From the cell containing the given text, extract its center point as [X, Y] coordinate. 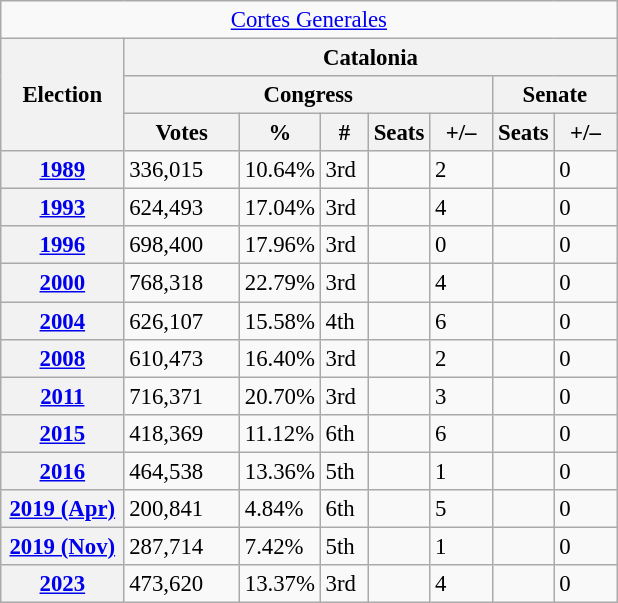
15.58% [280, 321]
17.04% [280, 208]
10.64% [280, 170]
13.37% [280, 584]
698,400 [182, 245]
610,473 [182, 358]
2000 [62, 283]
1996 [62, 245]
4.84% [280, 509]
716,371 [182, 396]
13.36% [280, 471]
1993 [62, 208]
464,538 [182, 471]
2011 [62, 396]
22.79% [280, 283]
2019 (Nov) [62, 546]
624,493 [182, 208]
Votes [182, 133]
Senate [555, 95]
17.96% [280, 245]
2015 [62, 433]
2019 (Apr) [62, 509]
2023 [62, 584]
% [280, 133]
7.42% [280, 546]
1989 [62, 170]
20.70% [280, 396]
626,107 [182, 321]
Catalonia [370, 58]
2004 [62, 321]
4th [344, 321]
287,714 [182, 546]
418,369 [182, 433]
# [344, 133]
Congress [308, 95]
16.40% [280, 358]
5 [462, 509]
11.12% [280, 433]
200,841 [182, 509]
473,620 [182, 584]
2008 [62, 358]
3 [462, 396]
Cortes Generales [309, 20]
2016 [62, 471]
768,318 [182, 283]
Election [62, 96]
336,015 [182, 170]
